Scan for the cell matching the given text and deliver its [X, Y] coordinate at center. 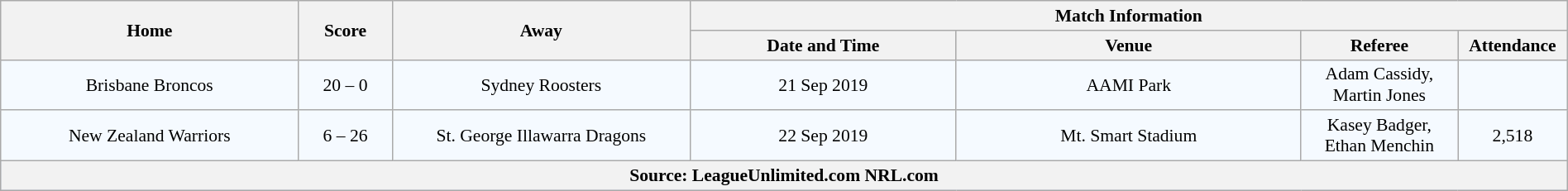
22 Sep 2019 [823, 136]
AAMI Park [1128, 84]
Away [541, 30]
Home [150, 30]
Kasey Badger, Ethan Menchin [1379, 136]
New Zealand Warriors [150, 136]
St. George Illawarra Dragons [541, 136]
6 – 26 [346, 136]
Score [346, 30]
Attendance [1513, 45]
Source: LeagueUnlimited.com NRL.com [784, 176]
Venue [1128, 45]
Brisbane Broncos [150, 84]
21 Sep 2019 [823, 84]
Match Information [1128, 16]
Date and Time [823, 45]
Mt. Smart Stadium [1128, 136]
Adam Cassidy, Martin Jones [1379, 84]
Referee [1379, 45]
2,518 [1513, 136]
Sydney Roosters [541, 84]
20 – 0 [346, 84]
